Capture the cell that displays the provided text and extract its (x, y) central coordinate. 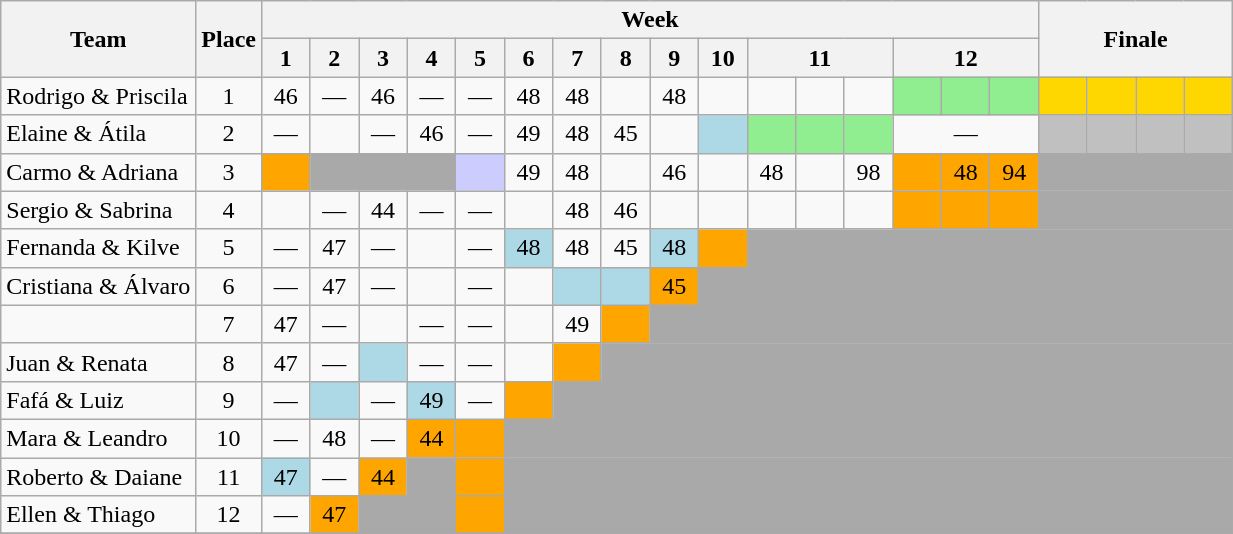
98 (868, 172)
Place (229, 39)
Fafá & Luiz (98, 400)
Mara & Leandro (98, 438)
Team (98, 39)
Rodrigo & Priscila (98, 96)
Week (650, 20)
Sergio & Sabrina (98, 210)
Elaine & Átila (98, 134)
Finale (1135, 39)
Carmo & Adriana (98, 172)
Cristiana & Álvaro (98, 286)
Roberto & Daiane (98, 477)
94 (1014, 172)
Ellen & Thiago (98, 515)
Juan & Renata (98, 362)
Fernanda & Kilve (98, 248)
